Search for the cell housing the specified text and yield its [X, Y] center coordinate. 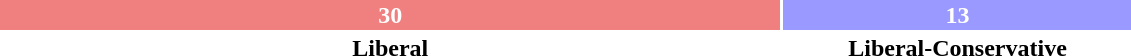
30 [390, 15]
13 [957, 15]
